Locate the cell with the specified text and output its [x, y] center coordinate. 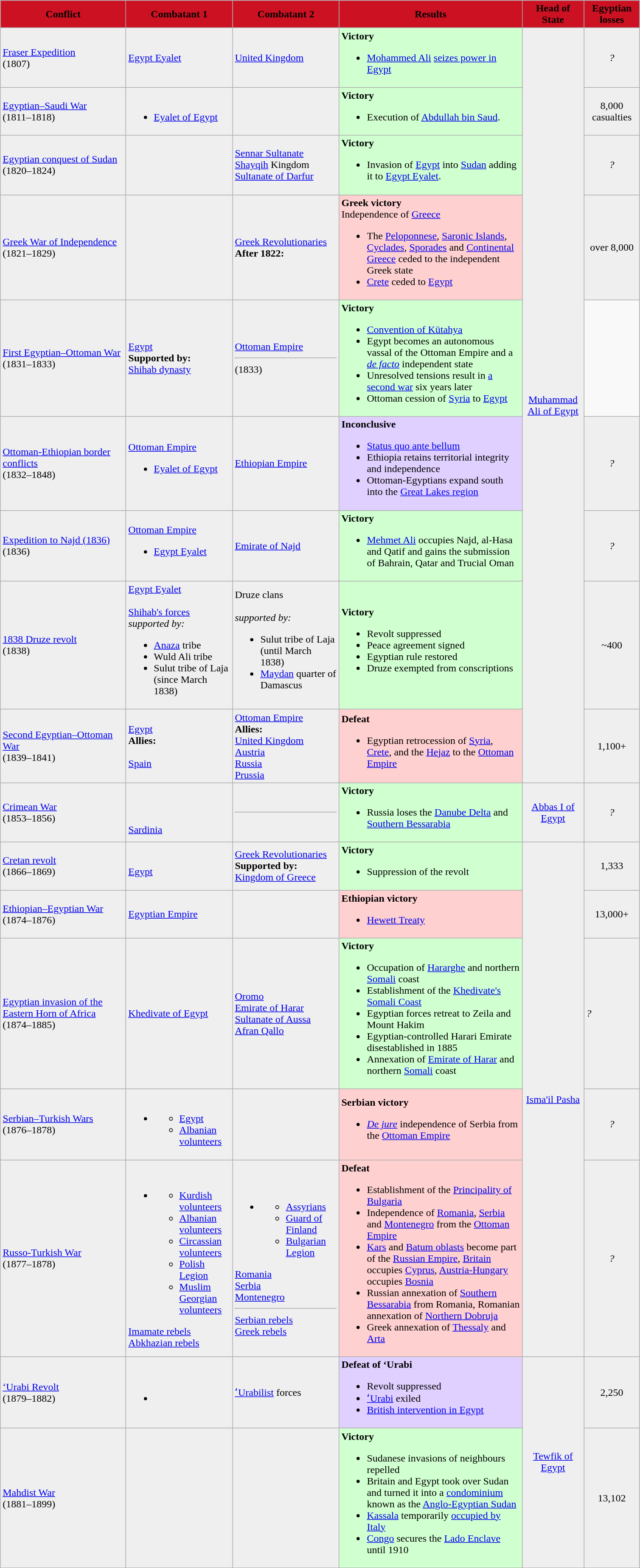
Ottoman EmpireAllies: United Kingdom Austria Russia Prussia [286, 746]
2,250 [612, 1393]
Emirate of Najd [286, 545]
1838 Druze revolt(1838) [63, 645]
Khedivate of Egypt [179, 1014]
Greek War of Independence(1821–1829) [63, 247]
Fraser Expedition(1807) [63, 58]
Ottoman EmpireEgypt Eyalet [179, 545]
Cretan revolt (1866–1869) [63, 866]
VictoryRevolt suppressedPeace agreement signedEgyptian rule restoredDruze exempted from conscriptions [430, 645]
Mahdist War(1881–1899) [63, 1498]
VictoryExecution of Abdullah bin Saud. [430, 111]
Isma'il Pasha [553, 1099]
Greek RevolutionariesSupported by: Kingdom of Greece [286, 866]
Egyptian invasion of the Eastern Horn of Africa(1874–1885) [63, 1014]
Egypt [179, 866]
1,100+ [612, 746]
Oromo Emirate of Harar Sultanate of AussaAfran Qallo [286, 1014]
VictoryInvasion of Egypt into Sudan adding it to Egypt Eyalet. [430, 165]
First Egyptian–Ottoman War(1831–1833) [63, 358]
~400 [612, 645]
Sardinia [179, 812]
Egypt Eyalet [179, 58]
Egypt Albanian volunteers [179, 1125]
DefeatEgyptian retrocession of Syria, Crete, and the Hejaz to the Ottoman Empire [430, 746]
Expedition to Najd (1836)(1836) [63, 545]
VictoryMohammed Ali seizes power in Egypt [430, 58]
VictoryMehmet Ali occupies Najd, al-Hasa and Qatif and gains the submission of Bahrain, Qatar and Trucial Oman [430, 545]
Egyptian conquest of Sudan(1820–1824) [63, 165]
Serbian–Turkish Wars(1876–1878) [63, 1125]
Second Egyptian–Ottoman War(1839–1841) [63, 746]
Ottoman-Ethiopian border conflicts(1832–1848) [63, 463]
8,000 casualties [612, 111]
Serbian victoryDe jure independence of Serbia from the Ottoman Empire [430, 1125]
Eyalet of Egypt [179, 111]
Tewfik of Egypt [553, 1462]
Defeat of ‘UrabiRevolt suppressedʻUrabi exiledBritish intervention in Egypt [430, 1393]
Egypt Eyalet Shihab's forces supported by:Anaza tribeWuld Ali tribeSulut tribe of Laja (since March 1838) [179, 645]
VictorySuppression of the revolt [430, 866]
Ethiopian victoryHewett Treaty [430, 914]
Conflict [63, 14]
Combatant 2 [286, 14]
13,000+ [612, 914]
over 8,000 [612, 247]
Egyptianlosses [612, 14]
AssyriansGuard of FinlandBulgarian Legion Romania Serbia MontenegroSerbian rebelsGreek rebels [286, 1258]
Crimean War (1853–1856) [63, 812]
Kurdish volunteersAlbanian volunteersCircassian volunteersPolish LegionMuslim Georgian volunteersImamate rebelsAbkhazian rebels [179, 1258]
InconclusiveStatus quo ante bellumEthiopia retains territorial integrity and independenceOttoman-Egyptians expand south into the Great Lakes region [430, 463]
Ethiopian Empire [286, 463]
Ottoman Empire (1833) [286, 358]
VictoryRussia loses the Danube Delta and Southern Bessarabia [430, 812]
Results [430, 14]
Ottoman EmpireEyalet of Egypt [179, 463]
Sennar SultanateShayqih KingdomSultanate of Darfur [286, 165]
Greek Revolutionaries After 1822: [286, 247]
Russo-Turkish War(1877–1878) [63, 1258]
Abbas I of Egypt [553, 812]
13,102 [612, 1498]
EgyptSupported by: Shihab dynasty [179, 358]
Head of State [553, 14]
Egyptian–Saudi War(1811–1818) [63, 111]
ʻUrabilist forces [286, 1393]
Egyptian Empire [179, 914]
EgyptAllies: Spain [179, 746]
‘Urabi Revolt(1879–1882) [63, 1393]
Ethiopian–Egyptian War(1874–1876) [63, 914]
Muhammad Ali of Egypt [553, 405]
1,333 [612, 866]
Combatant 1 [179, 14]
United Kingdom [286, 58]
Druze clanssupported by:Sulut tribe of Laja (until March 1838)Maydan quarter of Damascus [286, 645]
